From the cell containing the given text, extract its center point as (x, y) coordinate. 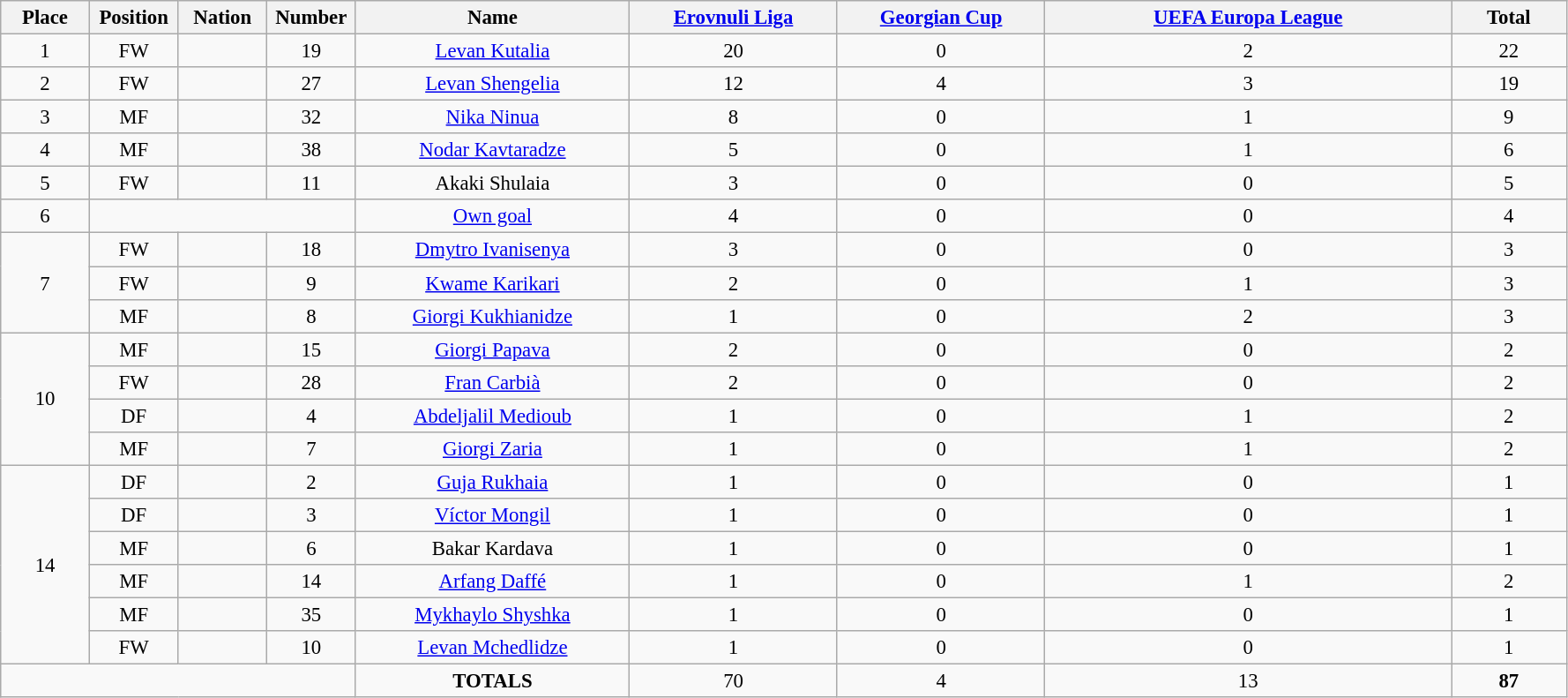
Víctor Mongil (492, 515)
11 (312, 184)
Giorgi Papava (492, 349)
Position (134, 18)
70 (734, 681)
Nodar Kavtaradze (492, 150)
15 (312, 349)
12 (734, 84)
Giorgi Kukhianidze (492, 316)
Abdeljalil Medioub (492, 416)
Levan Mchedlidze (492, 648)
Georgian Cup (941, 18)
Levan Shengelia (492, 84)
87 (1510, 681)
Akaki Shulaia (492, 184)
Name (492, 18)
Nika Ninua (492, 117)
Kwame Karikari (492, 283)
Fran Carbià (492, 382)
35 (312, 615)
UEFA Europa League (1249, 18)
Bakar Kardava (492, 548)
Levan Kutalia (492, 51)
13 (1249, 681)
Number (312, 18)
Mykhaylo Shyshka (492, 615)
32 (312, 117)
TOTALS (492, 681)
Erovnuli Liga (734, 18)
Own goal (492, 216)
Arfang Daffé (492, 582)
Total (1510, 18)
28 (312, 382)
20 (734, 51)
Guja Rukhaia (492, 482)
Nation (222, 18)
18 (312, 250)
Giorgi Zaria (492, 449)
27 (312, 84)
Place (46, 18)
22 (1510, 51)
38 (312, 150)
Dmytro Ivanisenya (492, 250)
